Detect which cell encompasses the target text, then output its [x, y] center coordinate. 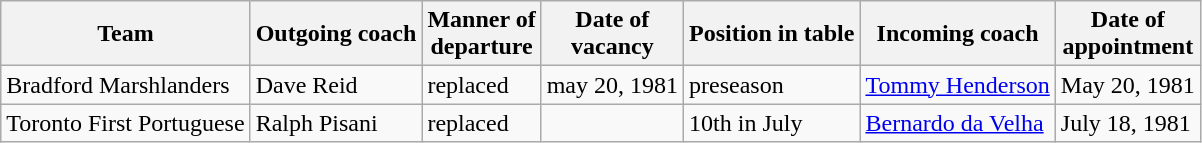
may 20, 1981 [612, 85]
Outgoing coach [336, 34]
Tommy Henderson [958, 85]
Toronto First Portuguese [126, 123]
Team [126, 34]
10th in July [772, 123]
Bradford Marshlanders [126, 85]
Date of appointment [1128, 34]
Incoming coach [958, 34]
Bernardo da Velha [958, 123]
May 20, 1981 [1128, 85]
Dave Reid [336, 85]
Position in table [772, 34]
Date of vacancy [612, 34]
preseason [772, 85]
Manner of departure [482, 34]
July 18, 1981 [1128, 123]
Ralph Pisani [336, 123]
